Extract the [x, y] coordinate from the center of the cell holding the provided text.  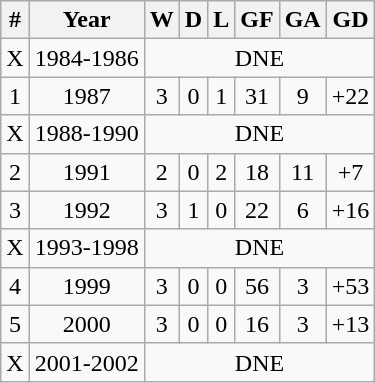
1987 [86, 96]
+22 [350, 96]
1993-1998 [86, 248]
1999 [86, 286]
6 [302, 210]
+7 [350, 172]
9 [302, 96]
D [193, 20]
1984-1986 [86, 58]
# [15, 20]
4 [15, 286]
+16 [350, 210]
22 [257, 210]
1988-1990 [86, 134]
GF [257, 20]
11 [302, 172]
5 [15, 324]
L [222, 20]
+13 [350, 324]
1992 [86, 210]
2000 [86, 324]
18 [257, 172]
Year [86, 20]
2001-2002 [86, 362]
GA [302, 20]
W [162, 20]
31 [257, 96]
+53 [350, 286]
56 [257, 286]
GD [350, 20]
1991 [86, 172]
16 [257, 324]
